Scan for the cell matching the given text and deliver its (X, Y) coordinate at center. 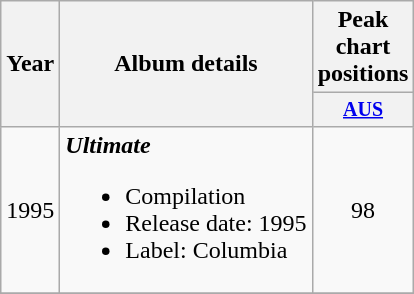
98 (363, 210)
Album details (186, 64)
AUS (363, 110)
1995 (30, 210)
Year (30, 64)
Peak chart positions (363, 47)
UltimateCompilationRelease date: 1995Label: Columbia (186, 210)
